From the cell containing the given text, extract its center point as (x, y) coordinate. 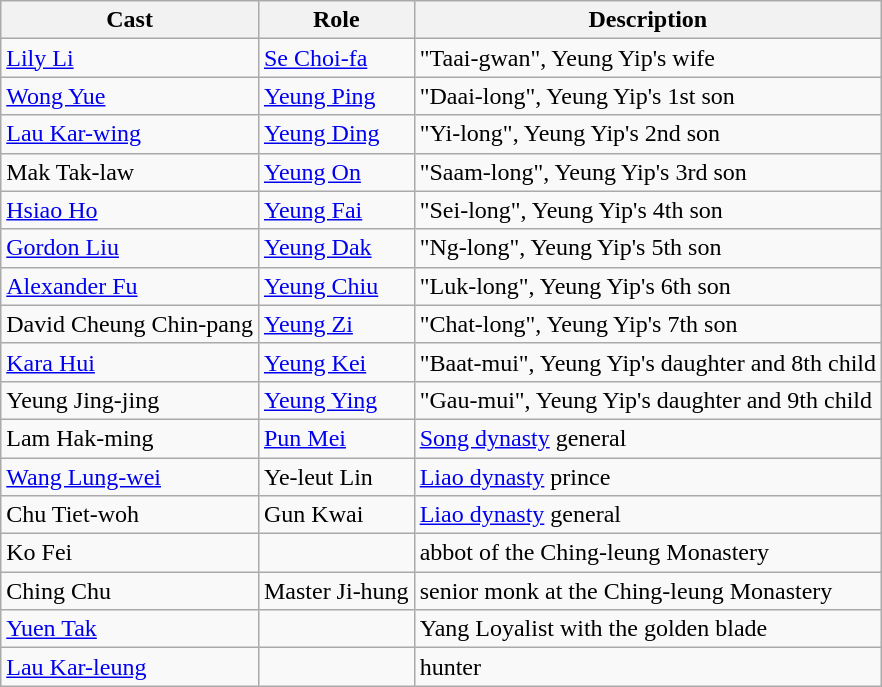
Role (336, 20)
Chu Tiet-woh (130, 515)
Ching Chu (130, 591)
Master Ji-hung (336, 591)
Liao dynasty prince (648, 477)
Yuen Tak (130, 629)
Ko Fei (130, 553)
"Saam-long", Yeung Yip's 3rd son (648, 172)
Se Choi-fa (336, 58)
Lau Kar-wing (130, 134)
"Sei-long", Yeung Yip's 4th son (648, 210)
Yang Loyalist with the golden blade (648, 629)
Mak Tak-law (130, 172)
Lam Hak-ming (130, 438)
"Chat-long", Yeung Yip's 7th son (648, 324)
Gordon Liu (130, 248)
Yeung Dak (336, 248)
Yeung Chiu (336, 286)
Ye-leut Lin (336, 477)
Yeung Fai (336, 210)
"Daai-long", Yeung Yip's 1st son (648, 96)
Kara Hui (130, 362)
Description (648, 20)
Yeung Jing-jing (130, 400)
Yeung Zi (336, 324)
David Cheung Chin-pang (130, 324)
Yeung Ding (336, 134)
Yeung On (336, 172)
Yeung Kei (336, 362)
"Luk-long", Yeung Yip's 6th son (648, 286)
Gun Kwai (336, 515)
Wang Lung-wei (130, 477)
"Yi-long", Yeung Yip's 2nd son (648, 134)
abbot of the Ching-leung Monastery (648, 553)
Song dynasty general (648, 438)
Alexander Fu (130, 286)
"Gau-mui", Yeung Yip's daughter and 9th child (648, 400)
Hsiao Ho (130, 210)
"Taai-gwan", Yeung Yip's wife (648, 58)
"Baat-mui", Yeung Yip's daughter and 8th child (648, 362)
Lily Li (130, 58)
Lau Kar-leung (130, 667)
Yeung Ying (336, 400)
hunter (648, 667)
"Ng-long", Yeung Yip's 5th son (648, 248)
Wong Yue (130, 96)
Pun Mei (336, 438)
Yeung Ping (336, 96)
Liao dynasty general (648, 515)
Cast (130, 20)
senior monk at the Ching-leung Monastery (648, 591)
